Return the [X, Y] coordinate for the center point of the cell that contains the specified text.  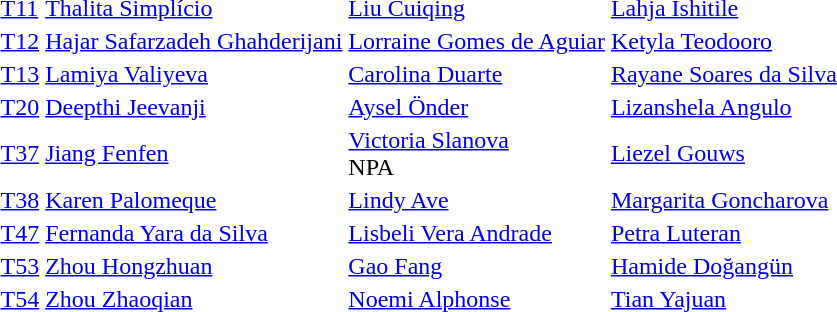
Lamiya Valiyeva [194, 74]
Gao Fang [477, 266]
Zhou Hongzhuan [194, 266]
Karen Palomeque [194, 200]
Lorraine Gomes de Aguiar [477, 41]
Lindy Ave [477, 200]
Jiang Fenfen [194, 154]
Victoria SlanovaNPA [477, 154]
Hajar Safarzadeh Ghahderijani [194, 41]
Lisbeli Vera Andrade [477, 233]
Deepthi Jeevanji [194, 107]
Aysel Önder [477, 107]
Fernanda Yara da Silva [194, 233]
Carolina Duarte [477, 74]
